Identify which cell holds the provided text, then report its (x, y) central coordinate. 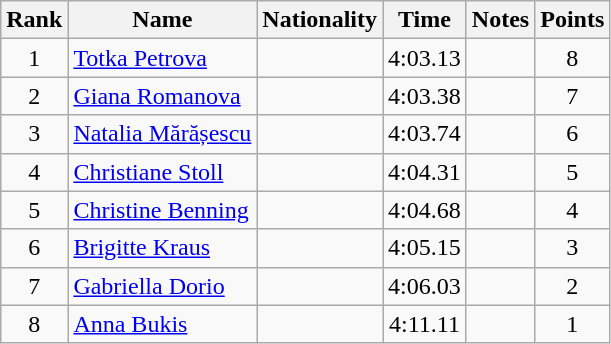
Natalia Mărășescu (162, 134)
Christine Benning (162, 210)
4:04.31 (425, 172)
4:06.03 (425, 286)
Time (425, 20)
4:05.15 (425, 248)
4:03.38 (425, 96)
Notes (500, 20)
Giana Romanova (162, 96)
Name (162, 20)
Rank (34, 20)
Gabriella Dorio (162, 286)
4:04.68 (425, 210)
Brigitte Kraus (162, 248)
4:11.11 (425, 324)
4:03.13 (425, 58)
4:03.74 (425, 134)
Nationality (320, 20)
Christiane Stoll (162, 172)
Points (572, 20)
Totka Petrova (162, 58)
Anna Bukis (162, 324)
